Search for the cell housing the specified text and yield its (x, y) center coordinate. 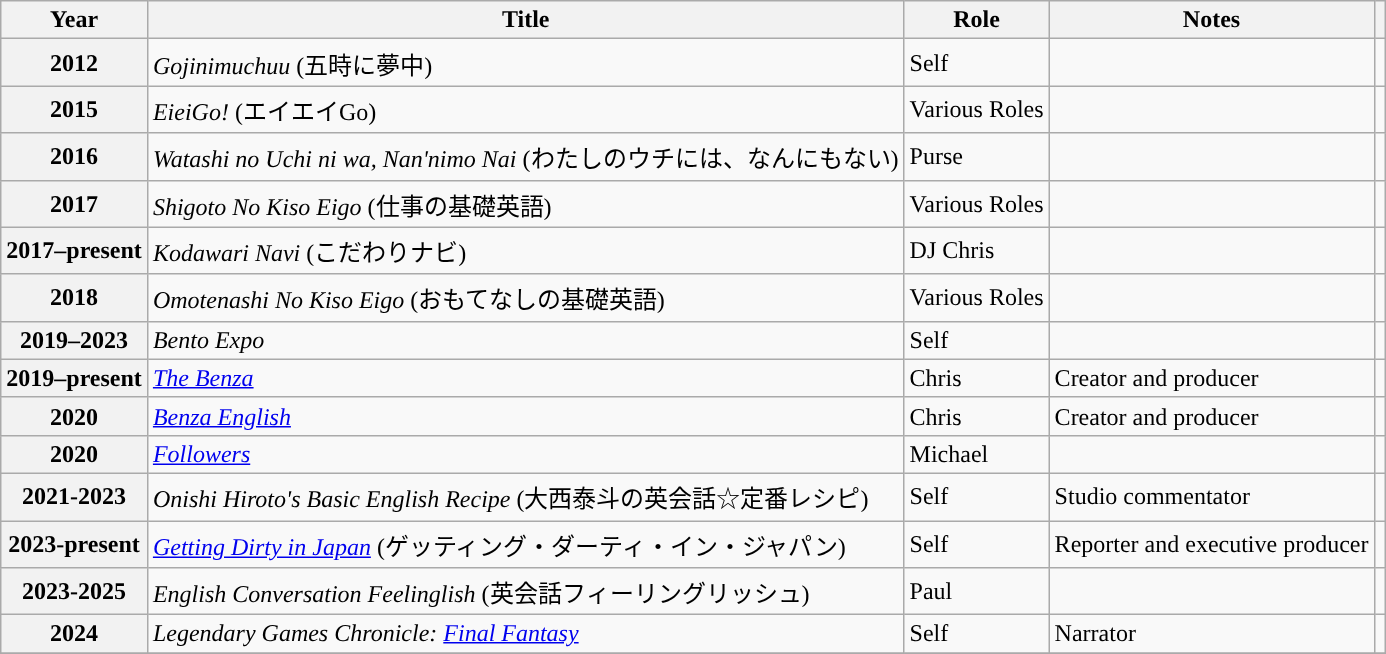
Onishi Hiroto's Basic English Recipe (大西泰斗の英会話☆定番レシピ) (526, 496)
2023-present (74, 544)
Narrator (1212, 634)
Getting Dirty in Japan (ゲッティング・ダーティ・イン・ジャパン) (526, 544)
Role (976, 20)
The Benza (526, 378)
Shigoto No Kiso Eigo (仕事の基礎英語) (526, 204)
2015 (74, 110)
Michael (976, 454)
2023-2025 (74, 592)
Gojinimuchuu (五時に夢中) (526, 62)
Paul (976, 592)
Watashi no Uchi ni wa, Nan'nimo Nai (わたしのウチには、なんにもない) (526, 156)
Bento Expo (526, 340)
2021-2023 (74, 496)
Purse (976, 156)
Notes (1212, 20)
2024 (74, 634)
2019–2023 (74, 340)
2017 (74, 204)
2016 (74, 156)
DJ Chris (976, 250)
Title (526, 20)
Kodawari Navi (こだわりナビ) (526, 250)
Year (74, 20)
Followers (526, 454)
Studio commentator (1212, 496)
2012 (74, 62)
2017–present (74, 250)
Omotenashi No Kiso Eigo (おもてなしの基礎英語) (526, 298)
2018 (74, 298)
Reporter and executive producer (1212, 544)
EieiGo! (エイエイGo) (526, 110)
English Conversation Feelinglish (英会話フィーリングリッシュ) (526, 592)
2019–present (74, 378)
Legendary Games Chronicle: Final Fantasy (526, 634)
Benza English (526, 416)
